Capture the cell that displays the provided text and extract its [x, y] central coordinate. 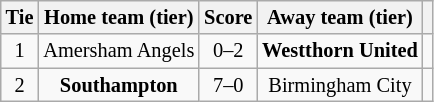
Score [228, 17]
Amersham Angels [118, 51]
Westthorn United [340, 51]
Southampton [118, 85]
1 [20, 51]
7–0 [228, 85]
Away team (tier) [340, 17]
Birmingham City [340, 85]
2 [20, 85]
Home team (tier) [118, 17]
Tie [20, 17]
0–2 [228, 51]
